Scan for the cell matching the given text and deliver its (X, Y) coordinate at center. 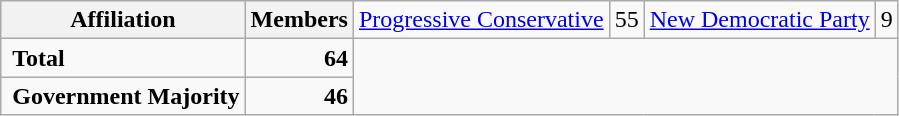
Members (299, 20)
New Democratic Party (760, 20)
55 (626, 20)
46 (299, 96)
Total (123, 58)
64 (299, 58)
9 (886, 20)
Affiliation (123, 20)
Government Majority (123, 96)
Progressive Conservative (481, 20)
